Detect which cell encompasses the target text, then output its (x, y) center coordinate. 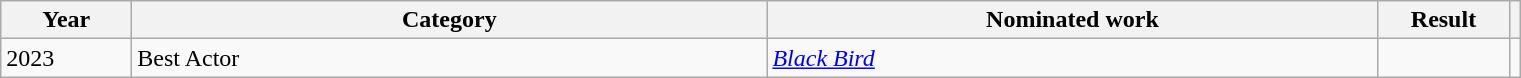
Nominated work (1072, 20)
2023 (66, 58)
Category (450, 20)
Result (1444, 20)
Year (66, 20)
Black Bird (1072, 58)
Best Actor (450, 58)
